Determine the (X, Y) coordinate at the center of the cell enclosing the given text.  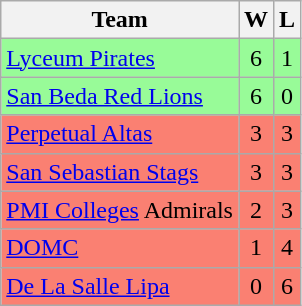
2 (256, 210)
W (256, 20)
Perpetual Altas (120, 134)
Lyceum Pirates (120, 58)
San Sebastian Stags (120, 172)
L (288, 20)
4 (288, 248)
San Beda Red Lions (120, 96)
De La Salle Lipa (120, 286)
PMI Colleges Admirals (120, 210)
DOMC (120, 248)
Team (120, 20)
